Pinpoint the cell where the given text exists, returning its (X, Y) midpoint coordinate. 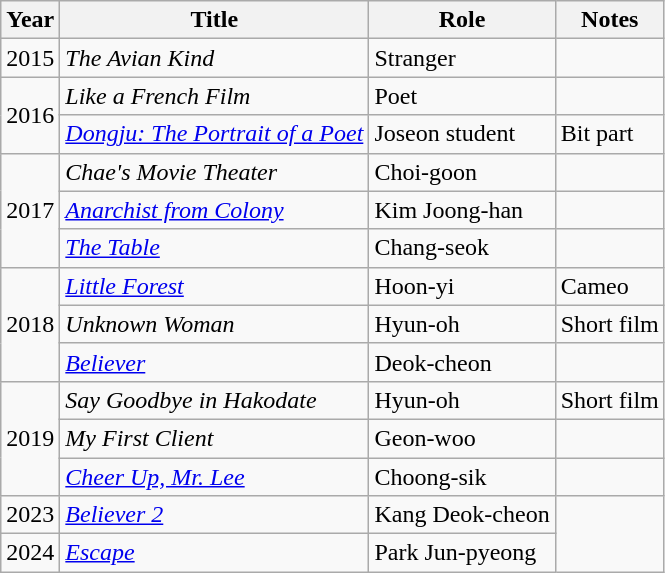
Kim Joong-han (462, 210)
My First Client (214, 438)
Believer (214, 362)
Chae's Movie Theater (214, 172)
Year (30, 20)
Unknown Woman (214, 324)
Believer 2 (214, 515)
Cameo (610, 286)
Title (214, 20)
Geon-woo (462, 438)
Park Jun-pyeong (462, 553)
Hoon-yi (462, 286)
2016 (30, 115)
2024 (30, 553)
2019 (30, 438)
The Table (214, 248)
Role (462, 20)
2023 (30, 515)
Cheer Up, Mr. Lee (214, 477)
Joseon student (462, 134)
Dongju: The Portrait of a Poet (214, 134)
Say Goodbye in Hakodate (214, 400)
Like a French Film (214, 96)
2017 (30, 210)
2015 (30, 58)
Choong-sik (462, 477)
Poet (462, 96)
Kang Deok-cheon (462, 515)
Choi-goon (462, 172)
The Avian Kind (214, 58)
2018 (30, 324)
Bit part (610, 134)
Stranger (462, 58)
Anarchist from Colony (214, 210)
Escape (214, 553)
Deok-cheon (462, 362)
Notes (610, 20)
Little Forest (214, 286)
Chang-seok (462, 248)
